Search for the cell housing the specified text and yield its (X, Y) center coordinate. 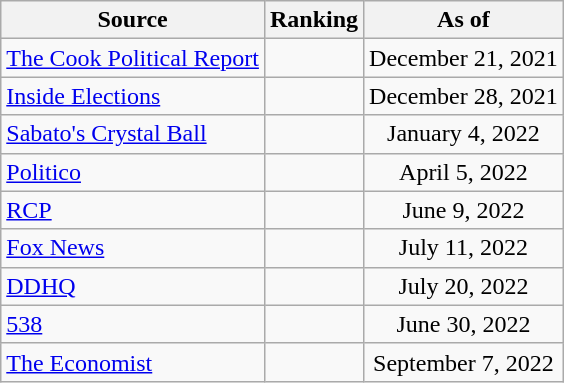
DDHQ (133, 286)
Fox News (133, 248)
Source (133, 20)
December 28, 2021 (464, 96)
RCP (133, 210)
December 21, 2021 (464, 58)
January 4, 2022 (464, 134)
Sabato's Crystal Ball (133, 134)
June 30, 2022 (464, 324)
June 9, 2022 (464, 210)
The Cook Political Report (133, 58)
September 7, 2022 (464, 362)
The Economist (133, 362)
April 5, 2022 (464, 172)
Inside Elections (133, 96)
July 11, 2022 (464, 248)
Ranking (314, 20)
Politico (133, 172)
July 20, 2022 (464, 286)
As of (464, 20)
538 (133, 324)
